Provide the (x, y) coordinate of the cell's center where the given text is located.  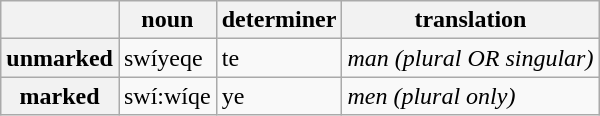
unmarked (60, 58)
marked (60, 96)
noun (167, 20)
ye (279, 96)
determiner (279, 20)
translation (470, 20)
men (plural only) (470, 96)
swí:wíqe (167, 96)
man (plural OR singular) (470, 58)
swíyeqe (167, 58)
te (279, 58)
